Search for the cell housing the specified text and yield its (x, y) center coordinate. 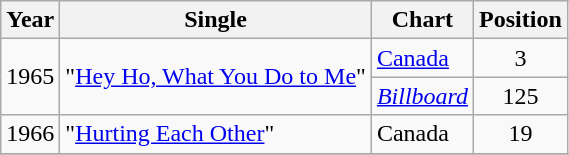
125 (521, 96)
3 (521, 58)
Single (216, 20)
"Hurting Each Other" (216, 134)
Billboard (422, 96)
Year (30, 20)
Chart (422, 20)
"Hey Ho, What You Do to Me" (216, 77)
1965 (30, 77)
19 (521, 134)
Position (521, 20)
1966 (30, 134)
